Output the (X, Y) coordinate of the center of the cell containing the given text.  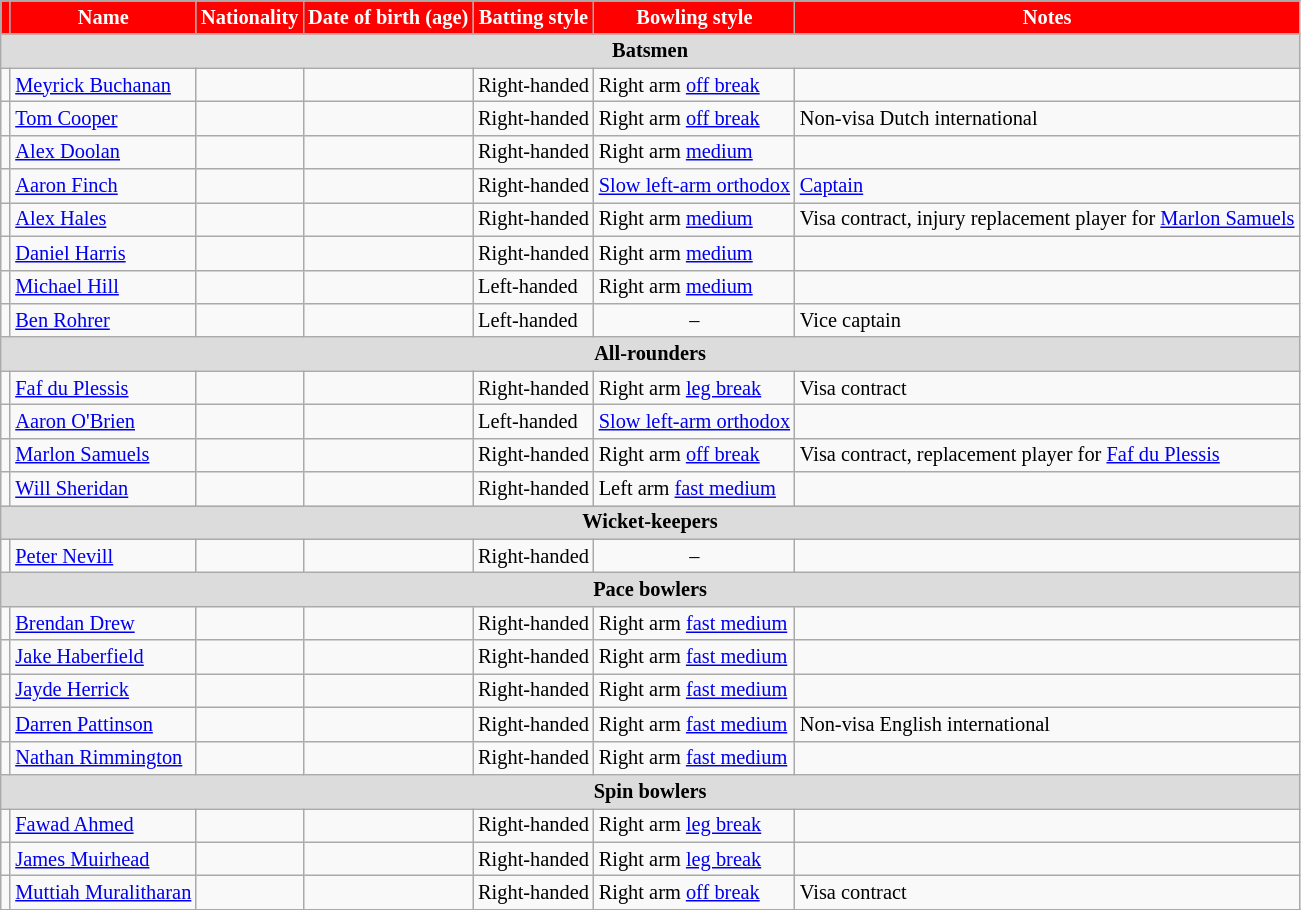
Darren Pattinson (103, 724)
Daniel Harris (103, 253)
Batsmen (650, 51)
Pace bowlers (650, 589)
Brendan Drew (103, 623)
Wicket-keepers (650, 522)
Date of birth (age) (388, 17)
Peter Nevill (103, 556)
Name (103, 17)
Aaron O'Brien (103, 421)
Alex Hales (103, 219)
Marlon Samuels (103, 455)
Nathan Rimmington (103, 758)
Spin bowlers (650, 791)
Michael Hill (103, 287)
Aaron Finch (103, 186)
Fawad Ahmed (103, 825)
Tom Cooper (103, 118)
Alex Doolan (103, 152)
Jake Haberfield (103, 657)
Faf du Plessis (103, 388)
All-rounders (650, 354)
Batting style (534, 17)
Visa contract, replacement player for Faf du Plessis (1047, 455)
Non-visa English international (1047, 724)
Ben Rohrer (103, 320)
Left arm fast medium (694, 489)
James Muirhead (103, 859)
Captain (1047, 186)
Will Sheridan (103, 489)
Bowling style (694, 17)
Nationality (250, 17)
Non-visa Dutch international (1047, 118)
Muttiah Muralitharan (103, 892)
Meyrick Buchanan (103, 85)
Visa contract, injury replacement player for Marlon Samuels (1047, 219)
Jayde Herrick (103, 690)
Vice captain (1047, 320)
Notes (1047, 17)
